Extract the [X, Y] coordinate from the center of the cell holding the provided text.  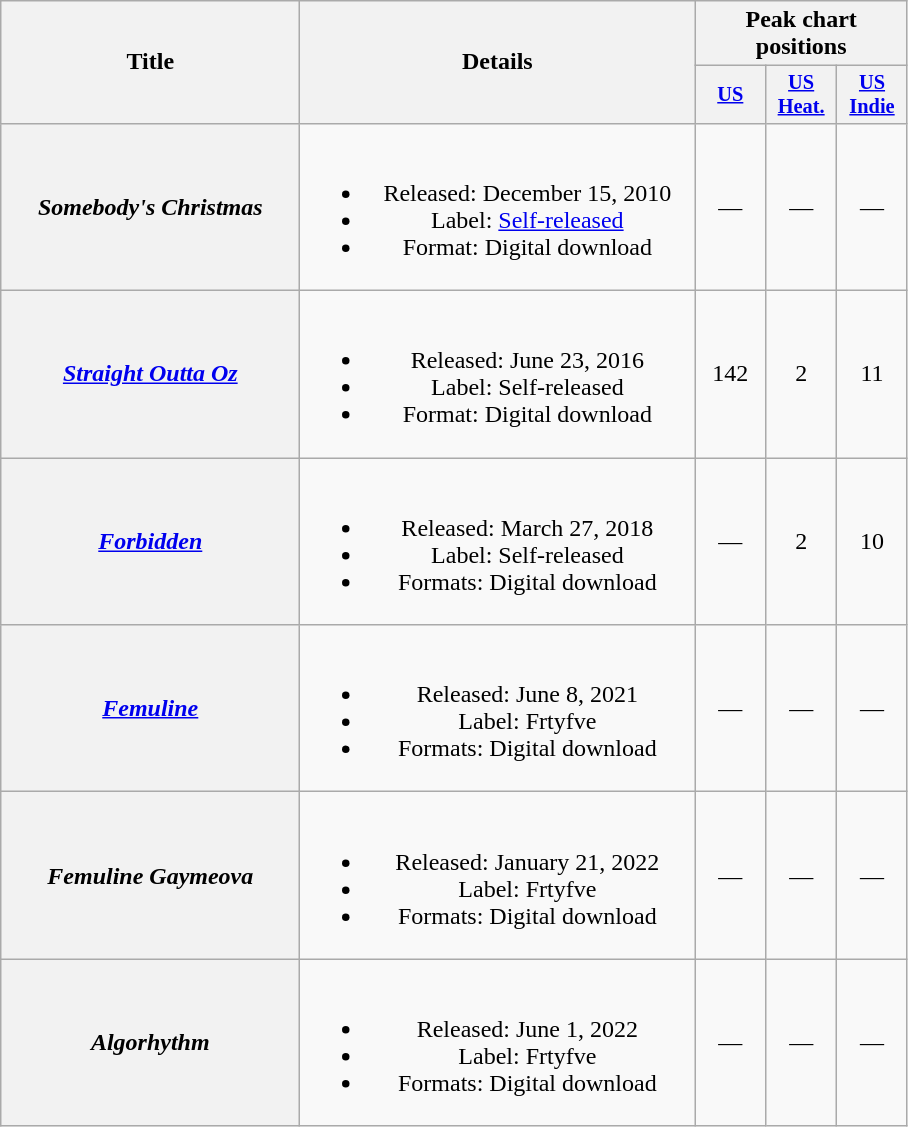
Algorhythm [150, 1042]
US [730, 95]
10 [872, 542]
USHeat. [802, 95]
Details [498, 62]
Femuline [150, 708]
Released: December 15, 2010Label: Self-releasedFormat: Digital download [498, 206]
11 [872, 374]
Femuline Gaymeova [150, 876]
Released: June 1, 2022Label: FrtyfveFormats: Digital download [498, 1042]
Straight Outta Oz [150, 374]
Released: January 21, 2022Label: FrtyfveFormats: Digital download [498, 876]
Title [150, 62]
Somebody's Christmas [150, 206]
USIndie [872, 95]
Released: March 27, 2018Label: Self-releasedFormats: Digital download [498, 542]
Released: June 8, 2021Label: FrtyfveFormats: Digital download [498, 708]
Released: June 23, 2016Label: Self-releasedFormat: Digital download [498, 374]
Peak chart positions [802, 34]
142 [730, 374]
Forbidden [150, 542]
